Detect which cell encompasses the target text, then output its (x, y) center coordinate. 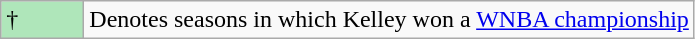
Denotes seasons in which Kelley won a WNBA championship (390, 20)
† (42, 20)
